Pinpoint the cell where the given text exists, returning its (x, y) midpoint coordinate. 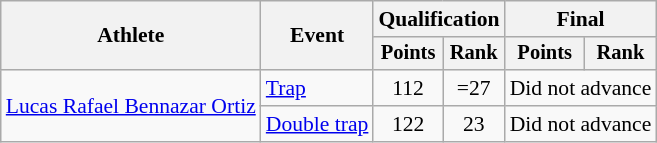
Lucas Rafael Bennazar Ortiz (131, 106)
112 (408, 88)
122 (408, 124)
23 (474, 124)
Trap (318, 88)
Double trap (318, 124)
Event (318, 36)
Final (581, 19)
=27 (474, 88)
Qualification (438, 19)
Athlete (131, 36)
